For the text-containing cell, return its midpoint in [x, y] coordinate format. 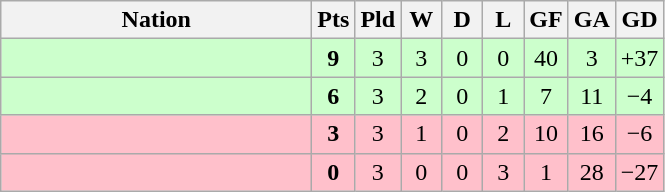
11 [592, 96]
6 [334, 96]
28 [592, 172]
GD [640, 20]
Pts [334, 20]
40 [546, 58]
−6 [640, 134]
+37 [640, 58]
W [422, 20]
10 [546, 134]
7 [546, 96]
9 [334, 58]
GF [546, 20]
−4 [640, 96]
D [462, 20]
L [504, 20]
−27 [640, 172]
GA [592, 20]
Pld [378, 20]
16 [592, 134]
Nation [156, 20]
